Determine the [X, Y] coordinate at the center of the cell enclosing the given text.  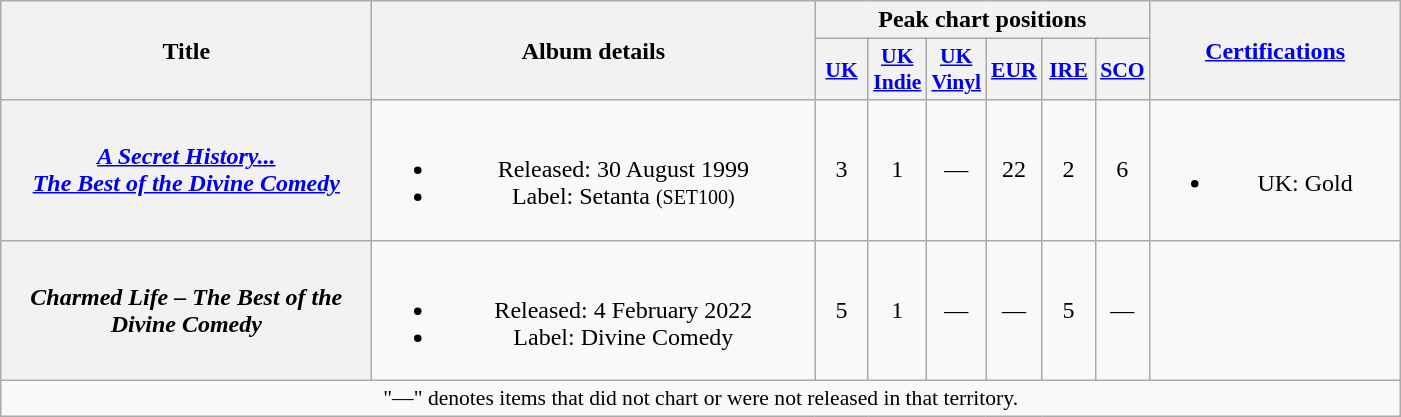
Charmed Life – The Best of the Divine Comedy [186, 310]
Title [186, 50]
Released: 4 February 2022Label: Divine Comedy [594, 310]
EUR [1014, 70]
22 [1014, 170]
3 [842, 170]
SCO [1122, 70]
Peak chart positions [982, 20]
Album details [594, 50]
UK: Gold [1276, 170]
A Secret History...The Best of the Divine Comedy [186, 170]
Certifications [1276, 50]
2 [1068, 170]
Released: 30 August 1999Label: Setanta (SET100) [594, 170]
UK [842, 70]
UKIndie [897, 70]
"—" denotes items that did not chart or were not released in that territory. [701, 398]
IRE [1068, 70]
6 [1122, 170]
UKVinyl [956, 70]
